From the cell containing the given text, extract its center point as [X, Y] coordinate. 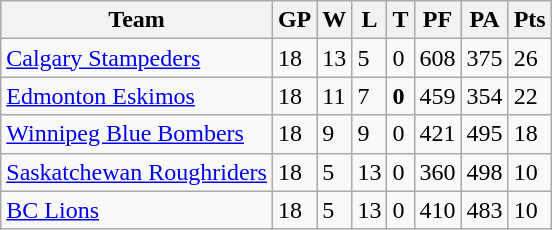
360 [438, 172]
26 [530, 58]
Team [137, 20]
22 [530, 96]
Edmonton Eskimos [137, 96]
459 [438, 96]
7 [370, 96]
BC Lions [137, 210]
L [370, 20]
483 [484, 210]
GP [294, 20]
Pts [530, 20]
PF [438, 20]
W [334, 20]
354 [484, 96]
421 [438, 134]
410 [438, 210]
Calgary Stampeders [137, 58]
11 [334, 96]
608 [438, 58]
PA [484, 20]
T [400, 20]
Winnipeg Blue Bombers [137, 134]
498 [484, 172]
Saskatchewan Roughriders [137, 172]
375 [484, 58]
495 [484, 134]
